Capture the cell that displays the provided text and extract its (X, Y) central coordinate. 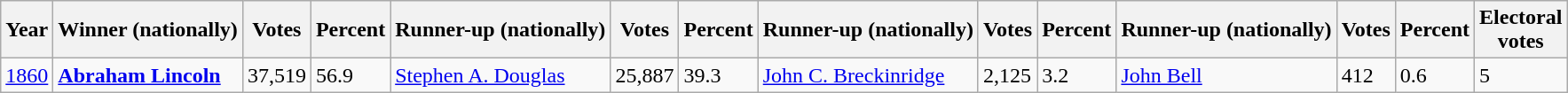
5 (1521, 75)
John C. Breckinridge (868, 75)
412 (1366, 75)
1860 (27, 75)
3.2 (1077, 75)
Stephen A. Douglas (500, 75)
Abraham Lincoln (148, 75)
37,519 (277, 75)
Year (27, 30)
56.9 (350, 75)
25,887 (644, 75)
39.3 (719, 75)
Electoralvotes (1521, 30)
0.6 (1434, 75)
2,125 (1007, 75)
John Bell (1226, 75)
Winner (nationally) (148, 30)
